Locate the cell with the specified text and output its [X, Y] center coordinate. 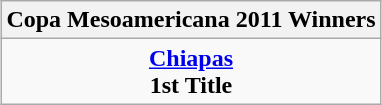
Chiapas1st Title [191, 72]
Copa Mesoamericana 2011 Winners [191, 20]
